Return the [x, y] coordinate for the center point of the cell that contains the specified text.  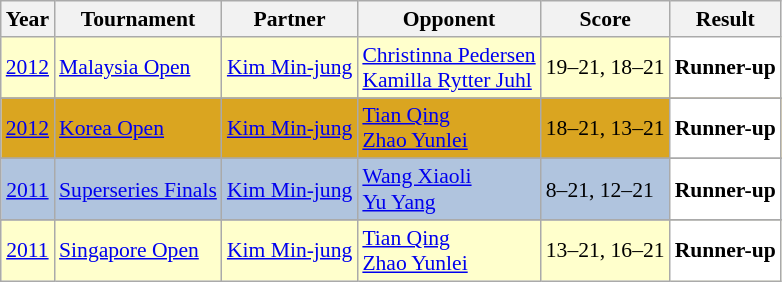
Wang Xiaoli Yu Yang [448, 190]
Malaysia Open [138, 68]
Superseries Finals [138, 190]
Partner [290, 19]
Singapore Open [138, 250]
13–21, 16–21 [606, 250]
19–21, 18–21 [606, 68]
Tournament [138, 19]
Result [726, 19]
Korea Open [138, 128]
Year [28, 19]
Christinna Pedersen Kamilla Rytter Juhl [448, 68]
Score [606, 19]
18–21, 13–21 [606, 128]
Opponent [448, 19]
8–21, 12–21 [606, 190]
